Search for the cell housing the specified text and yield its (x, y) center coordinate. 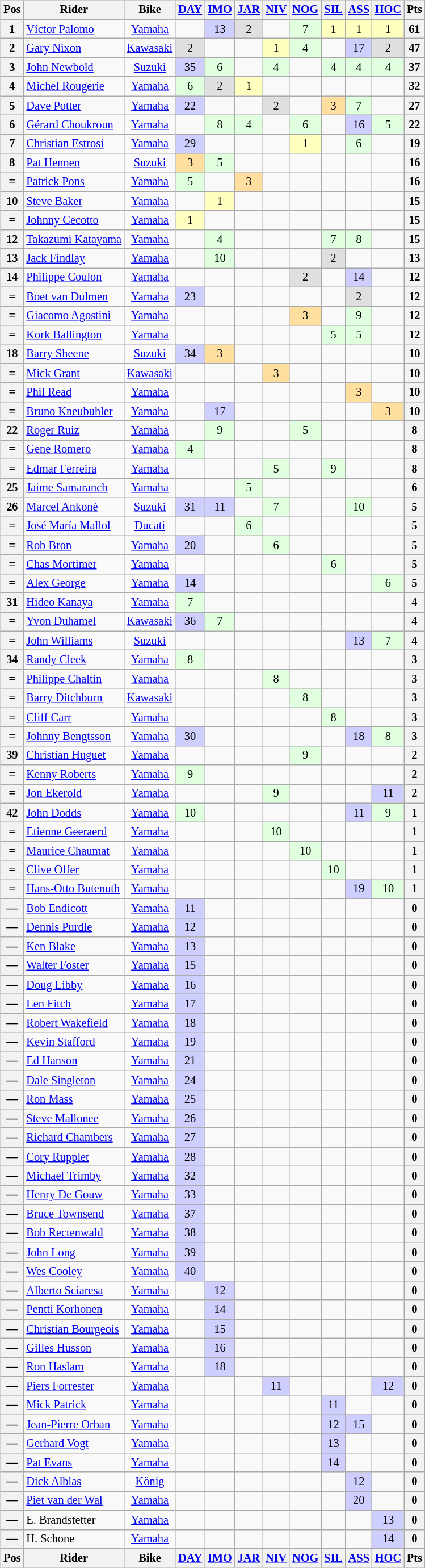
Philippe Chaltin (74, 679)
E. Brandstetter (74, 1520)
21 (190, 1061)
47 (414, 48)
Kenny Roberts (74, 775)
Dennis Purdle (74, 927)
42 (12, 813)
Gary Nixon (74, 48)
Johnny Bengtsson (74, 737)
H. Schone (74, 1539)
Christian Estrosi (74, 144)
61 (414, 29)
Christian Bourgeois (74, 1329)
33 (190, 1195)
Philippe Coulon (74, 278)
Jaime Samaranch (74, 488)
Kork Ballington (74, 335)
Phil Read (74, 392)
Roger Ruiz (74, 430)
Takazumi Katayama (74, 240)
Bob Rectenwald (74, 1234)
Patrick Pons (74, 182)
Robert Wakefield (74, 1023)
Michel Rougerie (74, 86)
Ron Haslam (74, 1367)
Jack Findlay (74, 258)
Bruno Kneubuhler (74, 411)
Richard Chambers (74, 1138)
Doug Libby (74, 985)
Christian Huguet (74, 755)
Mick Grant (74, 373)
Wes Cooley (74, 1272)
Gene Romero (74, 450)
Mick Patrick (74, 1406)
Steve Mallonee (74, 1119)
Dick Alblas (74, 1482)
Gilles Husson (74, 1348)
Clive Offer (74, 870)
Len Fitch (74, 1004)
Rob Bron (74, 545)
36 (190, 622)
Walter Foster (74, 965)
Cory Rupplet (74, 1157)
Ducati (150, 526)
Henry De Gouw (74, 1195)
40 (190, 1272)
Hans-Otto Butenuth (74, 889)
24 (190, 1080)
Kevin Stafford (74, 1042)
Barry Sheene (74, 354)
Etienne Geeraerd (74, 832)
Alex George (74, 583)
Gérard Choukroun (74, 125)
35 (190, 68)
Giacomo Agostini (74, 316)
Maurice Chaumat (74, 851)
Dave Potter (74, 106)
30 (190, 737)
Boet van Dulmen (74, 296)
Jean-Pierre Orban (74, 1424)
José María Mallol (74, 526)
Ron Mass (74, 1099)
König (150, 1482)
Michael Trimby (74, 1176)
Jon Ekerold (74, 794)
Hideo Kanaya (74, 603)
John Long (74, 1252)
Randy Cleek (74, 660)
Marcel Ankoné (74, 507)
Johnny Cecotto (74, 220)
Steve Baker (74, 201)
Piers Forrester (74, 1386)
Chas Mortimer (74, 565)
Víctor Palomo (74, 29)
29 (190, 144)
John Newbold (74, 68)
Yvon Duhamel (74, 622)
Gerhard Vogt (74, 1444)
Ed Hanson (74, 1061)
Dale Singleton (74, 1080)
Edmar Ferreira (74, 469)
Piet van der Wal (74, 1501)
Barry Ditchburn (74, 698)
28 (190, 1157)
John Dodds (74, 813)
Pat Hennen (74, 163)
Pat Evans (74, 1463)
Ken Blake (74, 947)
John Williams (74, 641)
38 (190, 1234)
Bob Endicott (74, 908)
Pentti Korhonen (74, 1310)
Bruce Townsend (74, 1214)
23 (190, 296)
Alberto Sciaresa (74, 1291)
Cliff Carr (74, 717)
